Provide the [X, Y] coordinate of the cell's center where the given text is located.  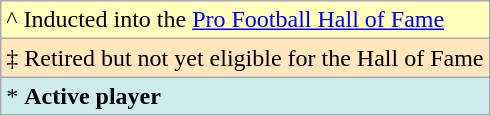
* Active player [245, 96]
^ Inducted into the Pro Football Hall of Fame [245, 20]
‡ Retired but not yet eligible for the Hall of Fame [245, 58]
